For the text-containing cell, return its midpoint in [X, Y] coordinate format. 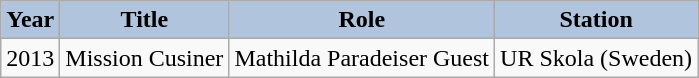
Title [144, 20]
Role [362, 20]
Year [30, 20]
Mathilda Paradeiser Guest [362, 58]
UR Skola (Sweden) [596, 58]
2013 [30, 58]
Mission Cusiner [144, 58]
Station [596, 20]
